Search for the cell housing the specified text and yield its [x, y] center coordinate. 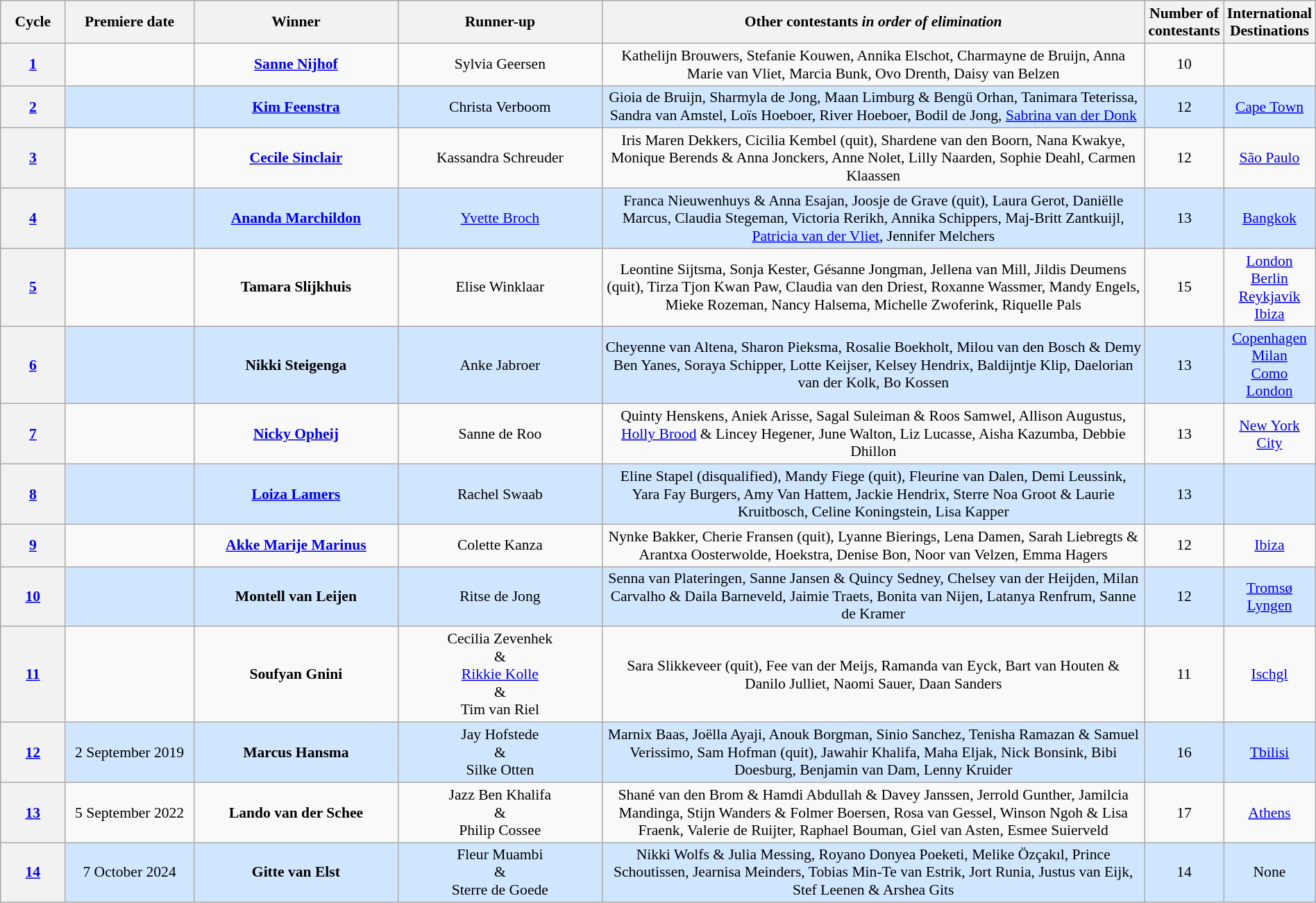
Jazz Ben Khalifa & Philip Cossee [500, 812]
None [1270, 873]
Loiza Lamers [296, 494]
Cycle [33, 22]
6 [33, 365]
Number of contestants [1184, 22]
Ibiza [1270, 546]
Gitte van Elst [296, 873]
International Destinations [1270, 22]
New York City [1270, 434]
5 September 2022 [129, 812]
TromsøLyngen [1270, 597]
Cecile Sinclair [296, 158]
8 [33, 494]
7 October 2024 [129, 873]
2 [33, 107]
1 [33, 64]
Lando van der Schee [296, 812]
Ritse de Jong [500, 597]
Elise Winklaar [500, 287]
Nicky Opheij [296, 434]
15 [1184, 287]
7 [33, 434]
Bangkok [1270, 218]
Premiere date [129, 22]
Ananda Marchildon [296, 218]
Yvette Broch [500, 218]
Runner-up [500, 22]
Tbilisi [1270, 752]
Akke Marije Marinus [296, 546]
Anke Jabroer [500, 365]
Christa Verboom [500, 107]
Colette Kanza [500, 546]
Sanne de Roo [500, 434]
Winner [296, 22]
16 [1184, 752]
CopenhagenMilanComoLondon [1270, 365]
Ischgl [1270, 675]
Cecilia Zevenhek & Rikkie Kolle & Tim van Riel [500, 675]
Marcus Hansma [296, 752]
2 September 2019 [129, 752]
Kathelijn Brouwers, Stefanie Kouwen, Annika Elschot, Charmayne de Bruijn, Anna Marie van Vliet, Marcia Bunk, Ovo Drenth, Daisy van Belzen [873, 64]
4 [33, 218]
Sanne Nijhof [296, 64]
São Paulo [1270, 158]
Athens [1270, 812]
Cape Town [1270, 107]
LondonBerlinReykjavíkIbiza [1270, 287]
3 [33, 158]
Sylvia Geersen [500, 64]
Soufyan Gnini [296, 675]
Tamara Slijkhuis [296, 287]
Other contestants in order of elimination [873, 22]
Kim Feenstra [296, 107]
5 [33, 287]
Montell van Leijen [296, 597]
Kassandra Schreuder [500, 158]
Sara Slikkeveer (quit), Fee van der Meijs, Ramanda van Eyck, Bart van Houten & Danilo Julliet, Naomi Sauer, Daan Sanders [873, 675]
9 [33, 546]
Fleur Muambi & Sterre de Goede [500, 873]
17 [1184, 812]
Jay Hofstede & Silke Otten [500, 752]
Rachel Swaab [500, 494]
Nikki Steigenga [296, 365]
